Output the (X, Y) coordinate of the center of the cell containing the given text.  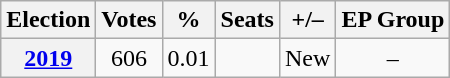
EP Group (393, 20)
New (307, 58)
Seats (247, 20)
– (393, 58)
Votes (129, 20)
606 (129, 58)
+/– (307, 20)
2019 (48, 58)
0.01 (188, 58)
% (188, 20)
Election (48, 20)
